Output the (x, y) coordinate of the center of the cell containing the given text.  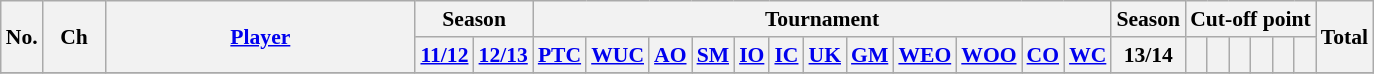
SM (714, 55)
GM (870, 55)
Cut-off point (1250, 19)
IC (786, 55)
IO (752, 55)
UK (826, 55)
WC (1088, 55)
CO (1044, 55)
WOO (988, 55)
11/12 (444, 55)
PTC (560, 55)
AO (670, 55)
WUC (618, 55)
Player (260, 36)
WEO (924, 55)
Ch (74, 36)
Tournament (822, 19)
13/14 (1148, 55)
Total (1344, 36)
12/13 (504, 55)
No. (22, 36)
